Capture the cell that displays the provided text and extract its (X, Y) central coordinate. 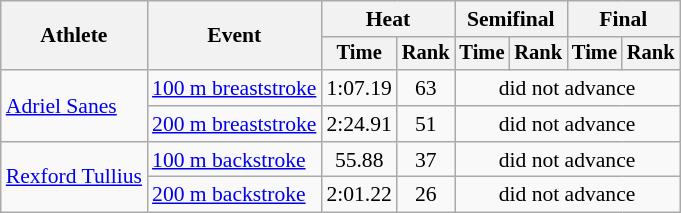
100 m backstroke (234, 160)
Adriel Sanes (74, 106)
Rexford Tullius (74, 178)
63 (426, 88)
100 m breaststroke (234, 88)
Event (234, 36)
Athlete (74, 36)
37 (426, 160)
Heat (388, 19)
26 (426, 195)
2:01.22 (358, 195)
Final (623, 19)
2:24.91 (358, 124)
200 m backstroke (234, 195)
55.88 (358, 160)
200 m breaststroke (234, 124)
51 (426, 124)
1:07.19 (358, 88)
Semifinal (510, 19)
